Determine the (X, Y) coordinate at the center of the cell enclosing the given text.  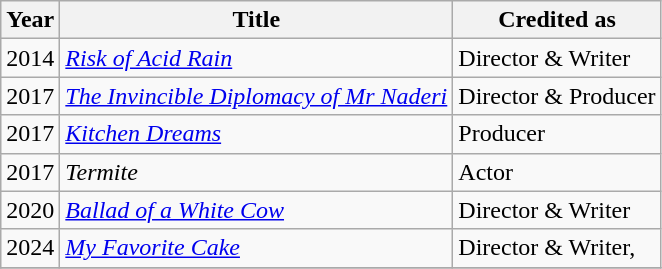
My Favorite Cake (256, 248)
Actor (557, 172)
Termite (256, 172)
Title (256, 20)
2024 (30, 248)
Risk of Acid Rain (256, 58)
Director & Writer, (557, 248)
The Invincible Diplomacy of Mr Naderi (256, 96)
2014 (30, 58)
Director & Producer (557, 96)
Producer (557, 134)
2020 (30, 210)
Credited as (557, 20)
Kitchen Dreams (256, 134)
Ballad of a White Cow (256, 210)
Year (30, 20)
